Extract the [x, y] coordinate from the center of the cell holding the provided text.  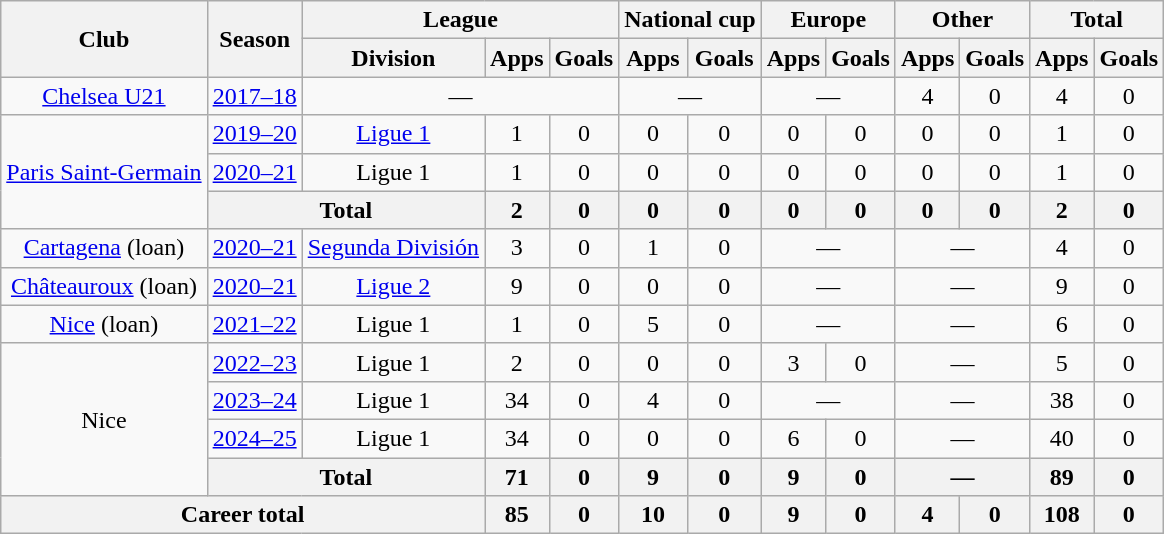
Paris Saint-Germain [104, 172]
Nice [104, 419]
2021–22 [254, 324]
2024–25 [254, 438]
2019–20 [254, 134]
108 [1062, 515]
National cup [690, 20]
10 [653, 515]
Career total [243, 515]
2022–23 [254, 362]
85 [517, 515]
Nice (loan) [104, 324]
89 [1062, 477]
40 [1062, 438]
Division [393, 58]
Season [254, 39]
Ligue 2 [393, 286]
71 [517, 477]
Chelsea U21 [104, 96]
Châteauroux (loan) [104, 286]
League [460, 20]
Europe [828, 20]
Cartagena (loan) [104, 248]
38 [1062, 400]
Segunda División [393, 248]
2017–18 [254, 96]
Club [104, 39]
2023–24 [254, 400]
Other [962, 20]
